Return the (X, Y) coordinate for the center point of the cell that contains the specified text.  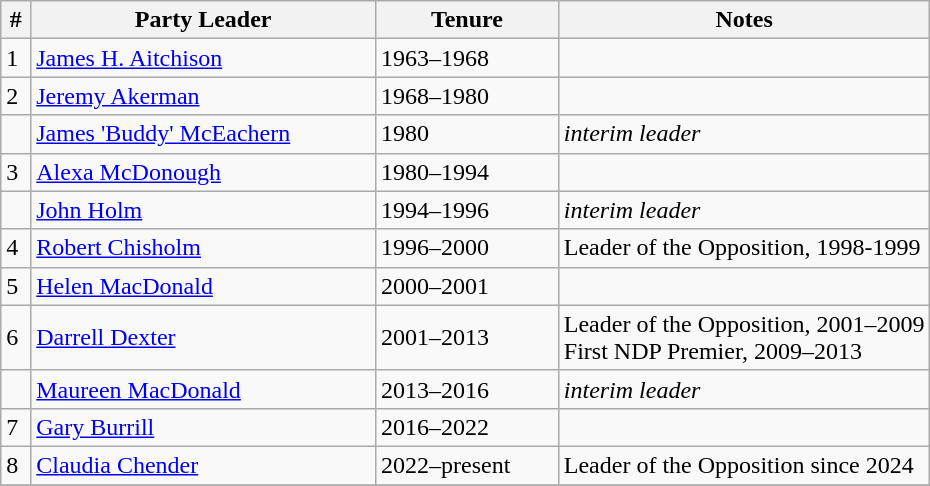
Helen MacDonald (204, 286)
James 'Buddy' McEachern (204, 134)
1963–1968 (468, 58)
Alexa McDonough (204, 172)
Darrell Dexter (204, 338)
Tenure (468, 20)
Leader of the Opposition, 2001–2009 First NDP Premier, 2009–2013 (744, 338)
Robert Chisholm (204, 248)
2001–2013 (468, 338)
1996–2000 (468, 248)
Maureen MacDonald (204, 389)
Gary Burrill (204, 427)
1980–1994 (468, 172)
James H. Aitchison (204, 58)
5 (16, 286)
1994–1996 (468, 210)
1968–1980 (468, 96)
# (16, 20)
Claudia Chender (204, 465)
1980 (468, 134)
6 (16, 338)
4 (16, 248)
2022–present (468, 465)
7 (16, 427)
Leader of the Opposition since 2024 (744, 465)
Notes (744, 20)
John Holm (204, 210)
Leader of the Opposition, 1998-1999 (744, 248)
1 (16, 58)
Jeremy Akerman (204, 96)
2 (16, 96)
2016–2022 (468, 427)
2013–2016 (468, 389)
2000–2001 (468, 286)
3 (16, 172)
8 (16, 465)
Party Leader (204, 20)
